Identify which cell holds the provided text, then report its (x, y) central coordinate. 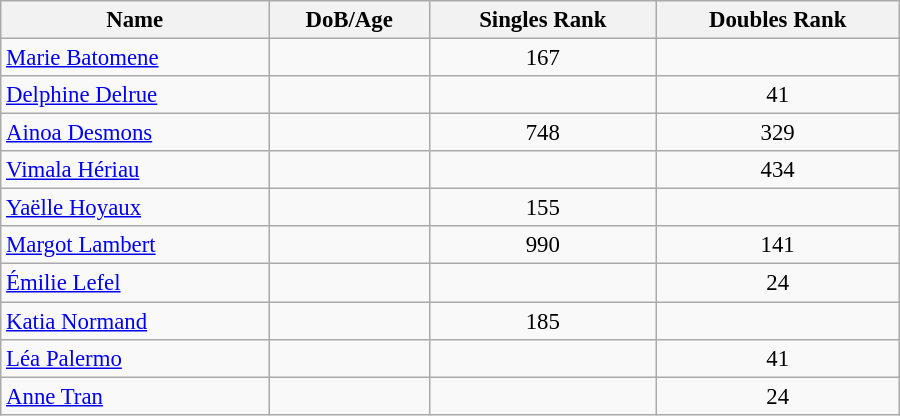
185 (544, 321)
Léa Palermo (135, 358)
Vimala Hériau (135, 170)
329 (778, 133)
Name (135, 20)
748 (544, 133)
Singles Rank (544, 20)
Émilie Lefel (135, 283)
Margot Lambert (135, 245)
990 (544, 245)
Marie Batomene (135, 58)
434 (778, 170)
Katia Normand (135, 321)
Anne Tran (135, 396)
Yaëlle Hoyaux (135, 208)
155 (544, 208)
Ainoa Desmons (135, 133)
141 (778, 245)
DoB/Age (350, 20)
167 (544, 58)
Delphine Delrue (135, 95)
Doubles Rank (778, 20)
